From the cell containing the given text, extract its center point as (X, Y) coordinate. 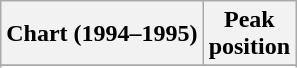
Chart (1994–1995) (102, 34)
Peakposition (249, 34)
